Locate the cell with the specified text and output its (X, Y) center coordinate. 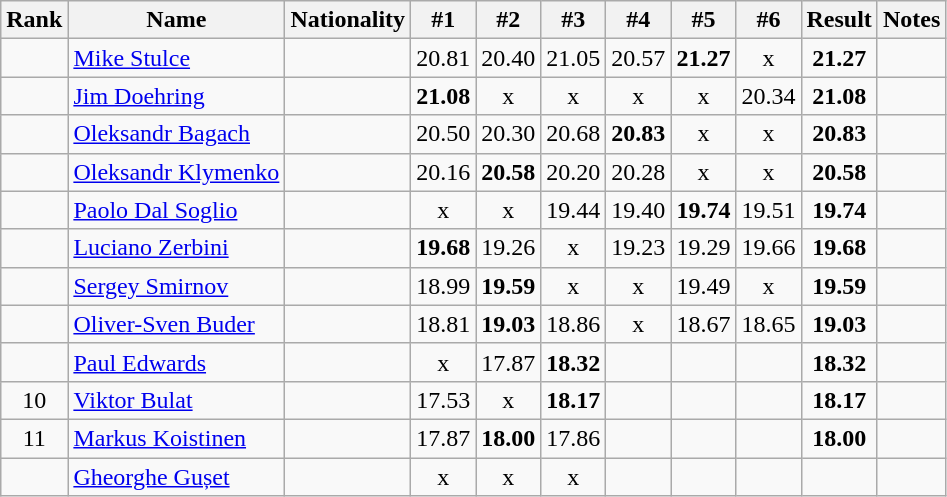
Oleksandr Klymenko (176, 172)
Oleksandr Bagach (176, 134)
Jim Doehring (176, 96)
Mike Stulce (176, 58)
Viktor Bulat (176, 400)
18.81 (444, 324)
19.26 (508, 248)
17.86 (574, 438)
19.51 (768, 210)
Luciano Zerbini (176, 248)
20.40 (508, 58)
Name (176, 20)
Rank (34, 20)
20.16 (444, 172)
20.34 (768, 96)
Markus Koistinen (176, 438)
Paul Edwards (176, 362)
20.81 (444, 58)
20.30 (508, 134)
18.99 (444, 286)
19.66 (768, 248)
#3 (574, 20)
18.86 (574, 324)
#5 (704, 20)
Nationality (348, 20)
20.68 (574, 134)
21.05 (574, 58)
Paolo Dal Soglio (176, 210)
20.57 (638, 58)
Gheorghe Gușet (176, 477)
17.53 (444, 400)
19.29 (704, 248)
19.49 (704, 286)
18.65 (768, 324)
20.50 (444, 134)
19.23 (638, 248)
Notes (911, 20)
#4 (638, 20)
20.20 (574, 172)
10 (34, 400)
#2 (508, 20)
Sergey Smirnov (176, 286)
20.28 (638, 172)
#1 (444, 20)
19.40 (638, 210)
#6 (768, 20)
11 (34, 438)
Result (839, 20)
Oliver-Sven Buder (176, 324)
19.44 (574, 210)
18.67 (704, 324)
